Pinpoint the cell where the given text exists, returning its (x, y) midpoint coordinate. 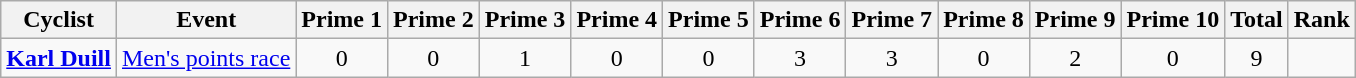
Prime 3 (525, 20)
1 (525, 58)
Prime 7 (892, 20)
Event (206, 20)
2 (1075, 58)
Total (1257, 20)
Prime 4 (617, 20)
Prime 2 (434, 20)
Rank (1322, 20)
Prime 8 (984, 20)
Prime 5 (709, 20)
Prime 6 (800, 20)
Prime 9 (1075, 20)
Prime 10 (1173, 20)
9 (1257, 58)
Prime 1 (342, 20)
Men's points race (206, 58)
Karl Duill (59, 58)
Cyclist (59, 20)
